From the cell containing the given text, extract its center point as [x, y] coordinate. 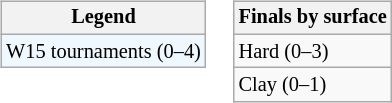
Clay (0–1) [313, 85]
Hard (0–3) [313, 51]
Legend [103, 18]
Finals by surface [313, 18]
W15 tournaments (0–4) [103, 51]
